From the cell containing the given text, extract its center point as [X, Y] coordinate. 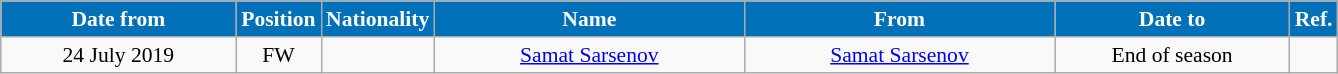
FW [278, 55]
Ref. [1314, 19]
From [899, 19]
Date to [1172, 19]
Nationality [378, 19]
24 July 2019 [118, 55]
Date from [118, 19]
Name [589, 19]
Position [278, 19]
End of season [1172, 55]
